Identify which cell holds the provided text, then report its (X, Y) central coordinate. 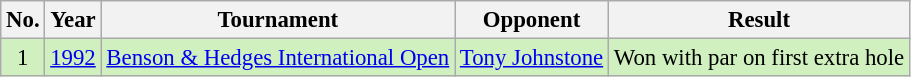
Result (758, 20)
1992 (73, 58)
Opponent (532, 20)
Benson & Hedges International Open (278, 58)
1 (23, 58)
Tournament (278, 20)
Tony Johnstone (532, 58)
Won with par on first extra hole (758, 58)
No. (23, 20)
Year (73, 20)
